Return the [X, Y] coordinate for the center point of the cell that contains the specified text.  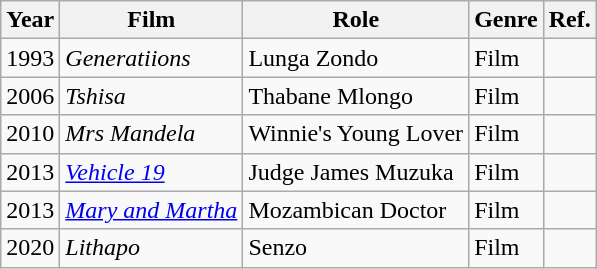
Mrs Mandela [152, 134]
Tshisa [152, 96]
2020 [30, 248]
Judge James Muzuka [356, 172]
Year [30, 20]
Thabane Mlongo [356, 96]
Ref. [570, 20]
Generatiions [152, 58]
Lithapo [152, 248]
Genre [506, 20]
Mozambican Doctor [356, 210]
2010 [30, 134]
Vehicle 19 [152, 172]
Lunga Zondo [356, 58]
1993 [30, 58]
Winnie's Young Lover [356, 134]
Mary and Martha [152, 210]
Senzo [356, 248]
Role [356, 20]
2006 [30, 96]
